Return [x, y] of the center of cell containing provided text 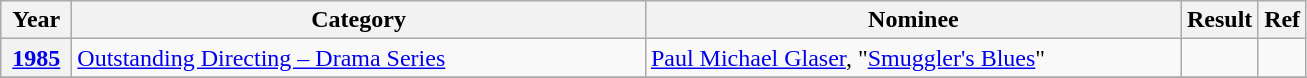
Ref [1282, 20]
Result [1219, 20]
Category [359, 20]
Nominee [913, 20]
1985 [36, 58]
Outstanding Directing – Drama Series [359, 58]
Paul Michael Glaser, "Smuggler's Blues" [913, 58]
Year [36, 20]
